Detect which cell encompasses the target text, then output its [x, y] center coordinate. 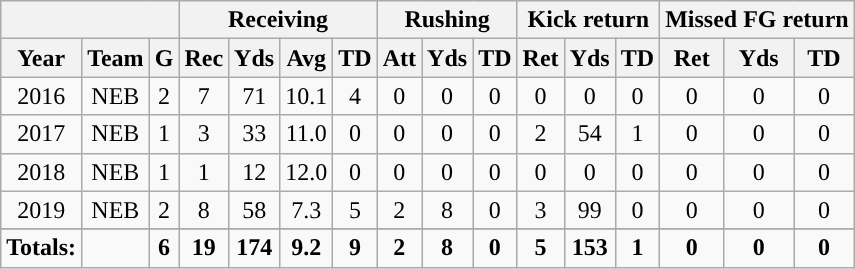
58 [254, 210]
19 [204, 248]
174 [254, 248]
2019 [42, 210]
4 [355, 96]
7.3 [306, 210]
Team [116, 58]
12 [254, 172]
Kick return [588, 20]
2017 [42, 134]
54 [590, 134]
Receiving [278, 20]
Missed FG return [758, 20]
Rec [204, 58]
71 [254, 96]
7 [204, 96]
33 [254, 134]
2018 [42, 172]
G [164, 58]
99 [590, 210]
Rushing [447, 20]
Year [42, 58]
Totals: [42, 248]
12.0 [306, 172]
9.2 [306, 248]
Avg [306, 58]
2016 [42, 96]
9 [355, 248]
10.1 [306, 96]
6 [164, 248]
153 [590, 248]
11.0 [306, 134]
Att [399, 58]
